Extract the [X, Y] coordinate from the center of the cell holding the provided text.  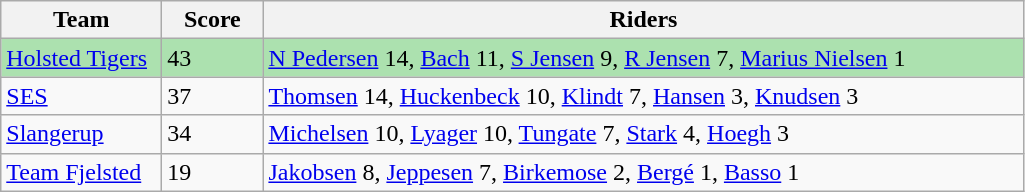
19 [212, 172]
Riders [644, 20]
34 [212, 134]
Holsted Tigers [82, 58]
Michelsen 10, Lyager 10, Tungate 7, Stark 4, Hoegh 3 [644, 134]
Team [82, 20]
SES [82, 96]
Jakobsen 8, Jeppesen 7, Birkemose 2, Bergé 1, Basso 1 [644, 172]
43 [212, 58]
Thomsen 14, Huckenbeck 10, Klindt 7, Hansen 3, Knudsen 3 [644, 96]
Score [212, 20]
N Pedersen 14, Bach 11, S Jensen 9, R Jensen 7, Marius Nielsen 1 [644, 58]
37 [212, 96]
Slangerup [82, 134]
Team Fjelsted [82, 172]
